Find where the given text appears and provide that cell's center as (x, y) coordinate. 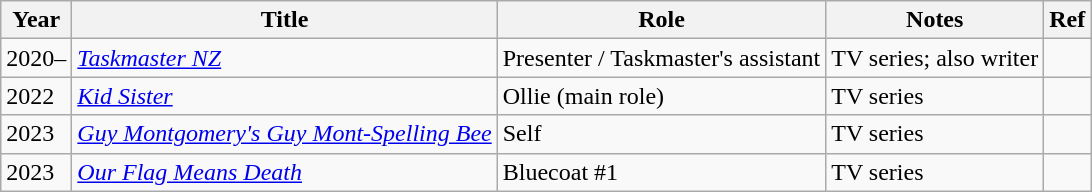
Self (662, 134)
Notes (935, 20)
2020– (36, 58)
Ollie (main role) (662, 96)
Bluecoat #1 (662, 172)
Year (36, 20)
Our Flag Means Death (284, 172)
Ref (1068, 20)
TV series; also writer (935, 58)
Presenter / Taskmaster's assistant (662, 58)
Taskmaster NZ (284, 58)
Role (662, 20)
Title (284, 20)
Guy Montgomery's Guy Mont-Spelling Bee (284, 134)
2022 (36, 96)
Kid Sister (284, 96)
